Scan for the cell matching the given text and deliver its [X, Y] coordinate at center. 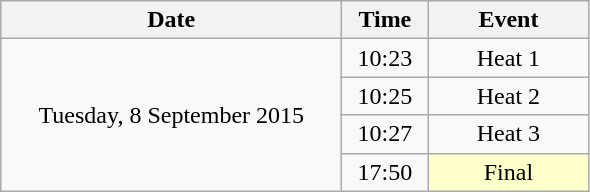
10:23 [385, 58]
Tuesday, 8 September 2015 [172, 115]
Heat 1 [508, 58]
Final [508, 172]
10:25 [385, 96]
10:27 [385, 134]
Time [385, 20]
Heat 2 [508, 96]
Date [172, 20]
Event [508, 20]
Heat 3 [508, 134]
17:50 [385, 172]
